Return the [x, y] coordinate for the center point of the cell that contains the specified text.  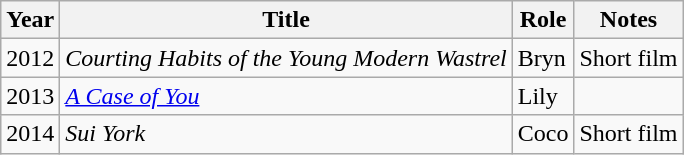
Year [30, 20]
Sui York [286, 134]
Notes [628, 20]
2013 [30, 96]
Title [286, 20]
Courting Habits of the Young Modern Wastrel [286, 58]
2014 [30, 134]
2012 [30, 58]
Role [543, 20]
Bryn [543, 58]
A Case of You [286, 96]
Lily [543, 96]
Coco [543, 134]
